Extract the (X, Y) coordinate from the center of the cell holding the provided text.  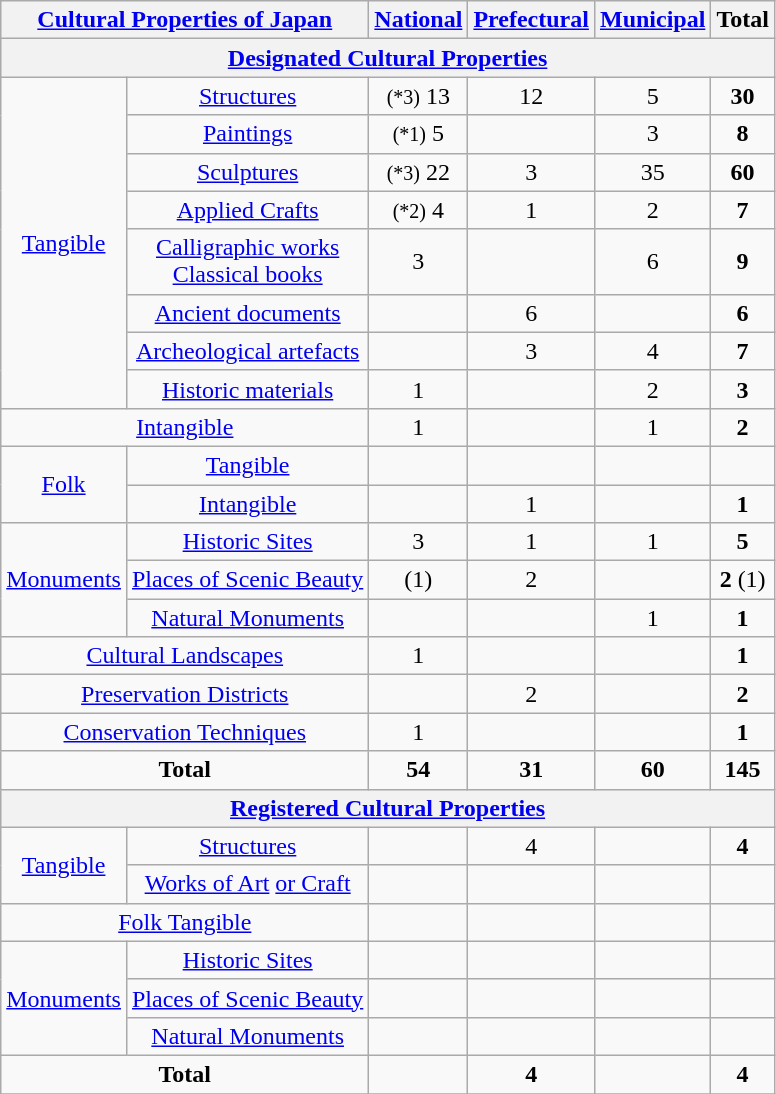
(*3) 13 (418, 96)
Sculptures (247, 172)
(*3) 22 (418, 172)
Cultural Landscapes (185, 656)
Preservation Districts (185, 694)
Ancient documents (247, 313)
30 (743, 96)
Archeological artefacts (247, 351)
31 (532, 770)
145 (743, 770)
(*1) 5 (418, 134)
8 (743, 134)
Registered Cultural Properties (388, 808)
Conservation Techniques (185, 732)
9 (743, 262)
Works of Art or Craft (247, 884)
(1) (418, 580)
Paintings (247, 134)
(*2) 4 (418, 210)
Historic materials (247, 389)
2 (1) (743, 580)
Folk (64, 484)
54 (418, 770)
Designated Cultural Properties (388, 58)
Prefectural (532, 20)
Cultural Properties of Japan (185, 20)
Calligraphic worksClassical books (247, 262)
Folk Tangible (185, 922)
12 (532, 96)
Municipal (652, 20)
Applied Crafts (247, 210)
35 (652, 172)
National (418, 20)
